Determine the [X, Y] coordinate at the center of the cell enclosing the given text.  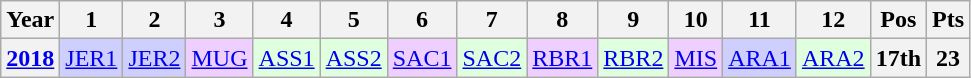
ARA1 [760, 58]
8 [562, 20]
2018 [30, 58]
SAC1 [422, 58]
1 [92, 20]
ARA2 [833, 58]
9 [634, 20]
RBR1 [562, 58]
MUG [220, 58]
ASS1 [286, 58]
Year [30, 20]
MIS [696, 58]
3 [220, 20]
7 [492, 20]
11 [760, 20]
4 [286, 20]
Pos [898, 20]
23 [948, 58]
12 [833, 20]
Pts [948, 20]
SAC2 [492, 58]
JER2 [154, 58]
5 [354, 20]
17th [898, 58]
6 [422, 20]
10 [696, 20]
2 [154, 20]
RBR2 [634, 58]
ASS2 [354, 58]
JER1 [92, 58]
